Pinpoint the cell where the given text exists, returning its [x, y] midpoint coordinate. 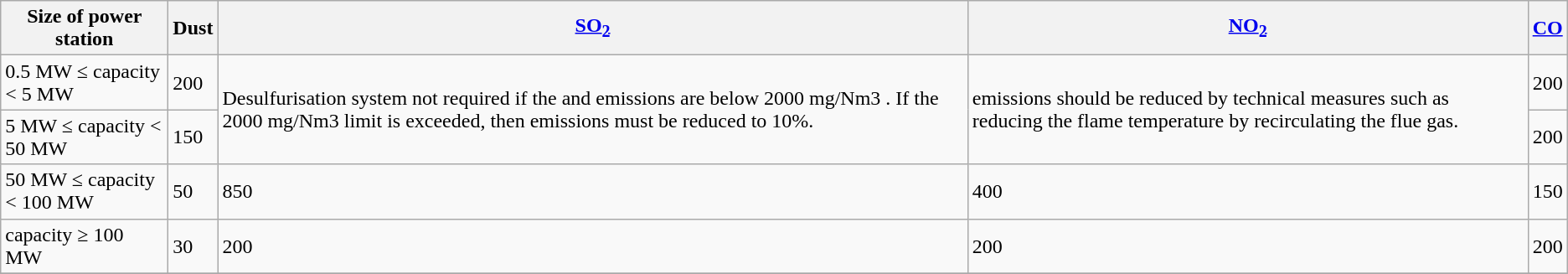
5 MW ≤ capacity < 50 MW [85, 137]
400 [1248, 191]
0.5 MW ≤ capacity < 5 MW [85, 82]
Size of power station [85, 28]
SO2 [593, 28]
850 [593, 191]
capacity ≥ 100 MW [85, 246]
50 [193, 191]
CO [1548, 28]
30 [193, 246]
emissions should be reduced by technical measures such as reducing the flame temperature by recirculating the flue gas. [1248, 110]
NO2 [1248, 28]
Dust [193, 28]
50 MW ≤ capacity < 100 MW [85, 191]
